Scan for the cell matching the given text and deliver its [x, y] coordinate at center. 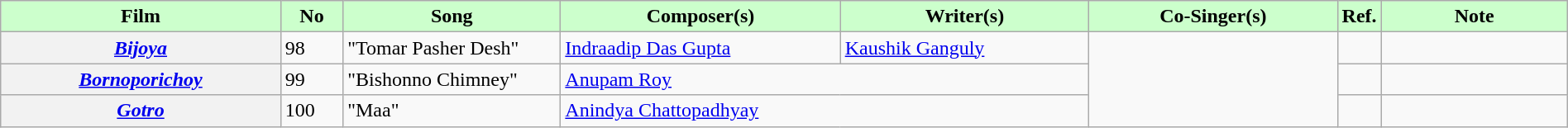
Bornoporichoy [141, 79]
99 [311, 79]
98 [311, 48]
"Bishonno Chimney" [452, 79]
Note [1474, 17]
No [311, 17]
"Maa" [452, 111]
"Tomar Pasher Desh" [452, 48]
Composer(s) [700, 17]
Song [452, 17]
Bijoya [141, 48]
Co-Singer(s) [1213, 17]
Gotro [141, 111]
Film [141, 17]
Anindya Chattopadhyay [825, 111]
100 [311, 111]
Anupam Roy [825, 79]
Kaushik Ganguly [964, 48]
Writer(s) [964, 17]
Ref. [1360, 17]
Indraadip Das Gupta [700, 48]
